Return [X, Y] of the center of cell containing provided text 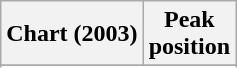
Peakposition [189, 34]
Chart (2003) [72, 34]
